Pinpoint the cell where the given text exists, returning its [x, y] midpoint coordinate. 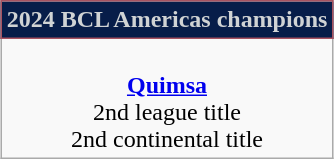
2024 BCL Americas champions [167, 20]
Quimsa 2nd league title2nd continental title [167, 98]
